Identify which cell holds the provided text, then report its (x, y) central coordinate. 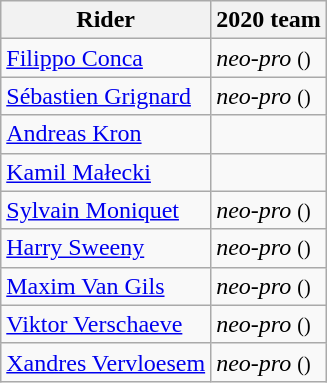
Filippo Conca (106, 58)
Maxim Van Gils (106, 286)
Kamil Małecki (106, 172)
Rider (106, 20)
2020 team (269, 20)
Xandres Vervloesem (106, 362)
Viktor Verschaeve (106, 324)
Harry Sweeny (106, 248)
Sébastien Grignard (106, 96)
Sylvain Moniquet (106, 210)
Andreas Kron (106, 134)
